Search for the cell housing the specified text and yield its (x, y) center coordinate. 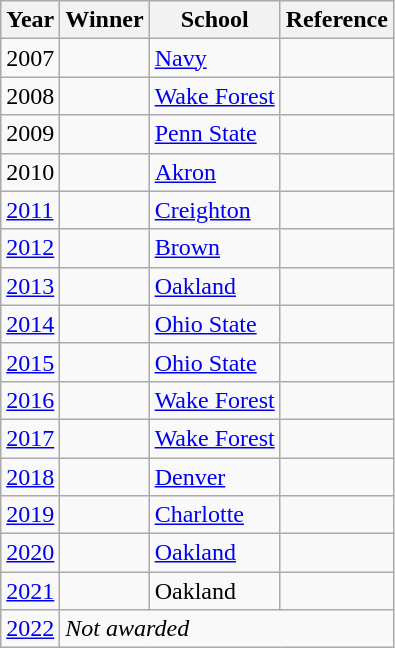
Charlotte (214, 515)
2019 (30, 515)
2021 (30, 591)
2013 (30, 286)
Creighton (214, 210)
Year (30, 20)
Penn State (214, 134)
Akron (214, 172)
Not awarded (227, 629)
Reference (336, 20)
2008 (30, 96)
2020 (30, 553)
Navy (214, 58)
Denver (214, 477)
2018 (30, 477)
2016 (30, 400)
2017 (30, 438)
2012 (30, 248)
Winner (104, 20)
2009 (30, 134)
2022 (30, 629)
School (214, 20)
Brown (214, 248)
2015 (30, 362)
2007 (30, 58)
2011 (30, 210)
2014 (30, 324)
2010 (30, 172)
